Pinpoint the cell where the given text exists, returning its [x, y] midpoint coordinate. 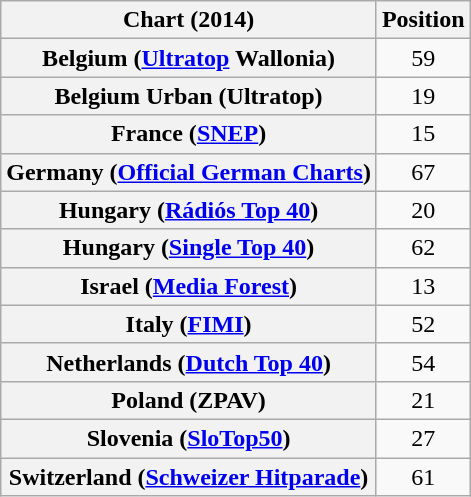
52 [423, 324]
Poland (ZPAV) [189, 400]
Switzerland (Schweizer Hitparade) [189, 477]
Hungary (Single Top 40) [189, 248]
Germany (Official German Charts) [189, 172]
Italy (FIMI) [189, 324]
Position [423, 20]
59 [423, 58]
Belgium (Ultratop Wallonia) [189, 58]
Israel (Media Forest) [189, 286]
13 [423, 286]
Chart (2014) [189, 20]
62 [423, 248]
61 [423, 477]
27 [423, 438]
15 [423, 134]
Belgium Urban (Ultratop) [189, 96]
21 [423, 400]
67 [423, 172]
19 [423, 96]
20 [423, 210]
Netherlands (Dutch Top 40) [189, 362]
Slovenia (SloTop50) [189, 438]
Hungary (Rádiós Top 40) [189, 210]
France (SNEP) [189, 134]
54 [423, 362]
